From the cell containing the given text, extract its center point as [x, y] coordinate. 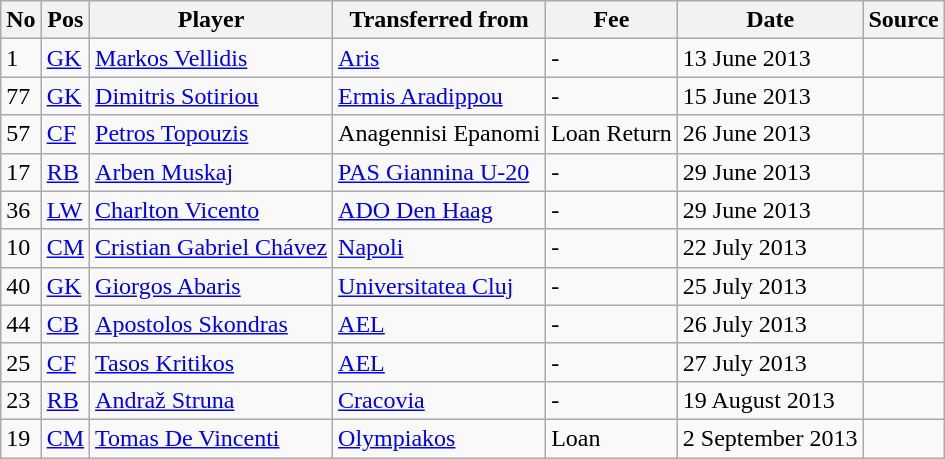
Tomas De Vincenti [212, 438]
Dimitris Sotiriou [212, 96]
77 [21, 96]
Petros Topouzis [212, 134]
13 June 2013 [770, 58]
Transferred from [440, 20]
10 [21, 248]
23 [21, 400]
40 [21, 286]
27 July 2013 [770, 362]
19 August 2013 [770, 400]
Date [770, 20]
36 [21, 210]
19 [21, 438]
Cracovia [440, 400]
Napoli [440, 248]
Fee [612, 20]
Tasos Kritikos [212, 362]
25 [21, 362]
Cristian Gabriel Chávez [212, 248]
Markos Vellidis [212, 58]
25 July 2013 [770, 286]
1 [21, 58]
57 [21, 134]
PAS Giannina U-20 [440, 172]
Olympiakos [440, 438]
Arben Muskaj [212, 172]
ADO Den Haag [440, 210]
Pos [65, 20]
Loan Return [612, 134]
Apostolos Skondras [212, 324]
Andraž Struna [212, 400]
CB [65, 324]
Universitatea Cluj [440, 286]
Source [904, 20]
Anagennisi Epanomi [440, 134]
Aris [440, 58]
Giorgos Abaris [212, 286]
15 June 2013 [770, 96]
44 [21, 324]
26 June 2013 [770, 134]
No [21, 20]
Charlton Vicento [212, 210]
17 [21, 172]
LW [65, 210]
22 July 2013 [770, 248]
26 July 2013 [770, 324]
2 September 2013 [770, 438]
Ermis Aradippou [440, 96]
Loan [612, 438]
Player [212, 20]
